Provide the [x, y] coordinate of the cell's center where the given text is located.  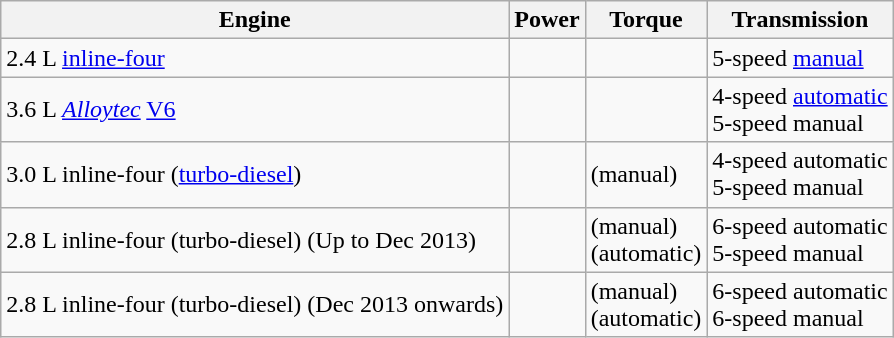
2.4 L inline-four [255, 58]
2.8 L inline-four (turbo-diesel) (Dec 2013 onwards) [255, 304]
Power [547, 20]
2.8 L inline-four (turbo-diesel) (Up to Dec 2013) [255, 240]
3.0 L inline-four (turbo-diesel) [255, 174]
Transmission [800, 20]
6-speed automatic5-speed manual [800, 240]
5-speed manual [800, 58]
3.6 L Alloytec V6 [255, 110]
Torque [646, 20]
(manual) [646, 174]
6-speed automatic6-speed manual [800, 304]
Engine [255, 20]
